Output the [X, Y] coordinate of the center of the cell containing the given text.  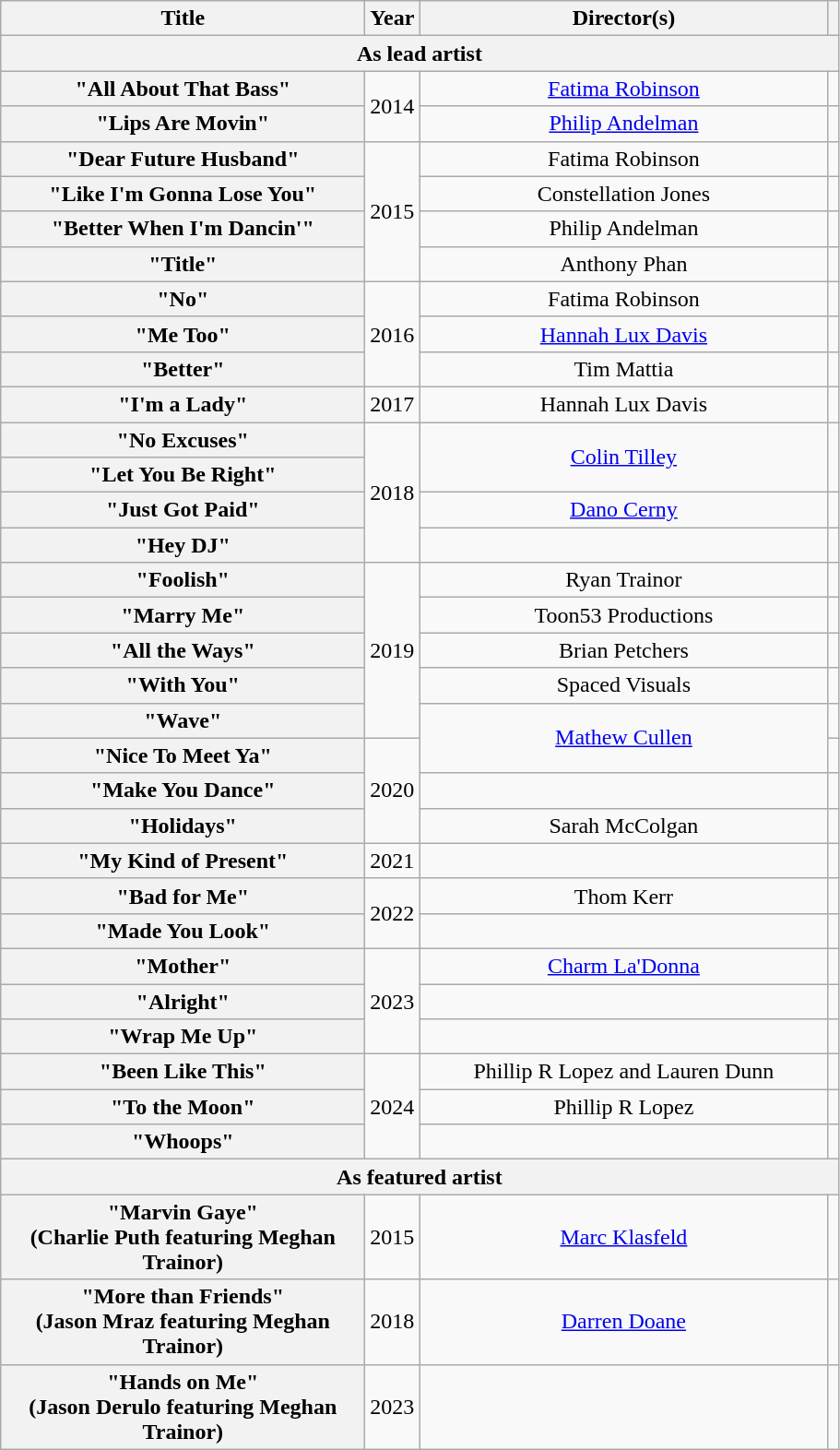
"Wave" [183, 720]
Brian Petchers [623, 650]
Phillip R Lopez and Lauren Dunn [623, 1072]
2022 [393, 913]
Spaced Visuals [623, 685]
"All the Ways" [183, 650]
Mathew Cullen [623, 738]
Tim Mattia [623, 369]
2019 [393, 650]
"Better" [183, 369]
"Marry Me" [183, 615]
"Better When I'm Dancin'" [183, 229]
"Just Got Paid" [183, 510]
Title [183, 18]
Director(s) [623, 18]
Anthony Phan [623, 264]
Colin Tilley [623, 458]
"Alright" [183, 1001]
"Wrap Me Up" [183, 1037]
Thom Kerr [623, 896]
"No Excuses" [183, 440]
"Holidays" [183, 826]
Dano Cerny [623, 510]
"Make You Dance" [183, 790]
"Like I'm Gonna Lose You" [183, 194]
"Whoops" [183, 1142]
Sarah McColgan [623, 826]
Year [393, 18]
2020 [393, 790]
"To the Moon" [183, 1107]
"Title" [183, 264]
2021 [393, 861]
As lead artist [420, 53]
Phillip R Lopez [623, 1107]
"Marvin Gaye"(Charlie Puth featuring Meghan Trainor) [183, 1237]
Marc Klasfeld [623, 1237]
"Lips Are Movin" [183, 124]
"More than Friends"(Jason Mraz featuring Meghan Trainor) [183, 1322]
Ryan Trainor [623, 580]
"Dear Future Husband" [183, 159]
Constellation Jones [623, 194]
"Made You Look" [183, 931]
"My Kind of Present" [183, 861]
"I'm a Lady" [183, 404]
"Nice To Meet Ya" [183, 755]
"Foolish" [183, 580]
"Bad for Me" [183, 896]
"Let You Be Right" [183, 475]
"Hey DJ" [183, 545]
"Mother" [183, 966]
"No" [183, 299]
Darren Doane [623, 1322]
2016 [393, 334]
As featured artist [420, 1177]
"Me Too" [183, 334]
"All About That Bass" [183, 89]
Charm La'Donna [623, 966]
"Been Like This" [183, 1072]
Toon53 Productions [623, 615]
2017 [393, 404]
"With You" [183, 685]
2014 [393, 106]
"Hands on Me"(Jason Derulo featuring Meghan Trainor) [183, 1407]
2024 [393, 1107]
